Provide the [X, Y] coordinate of the cell's center where the given text is located.  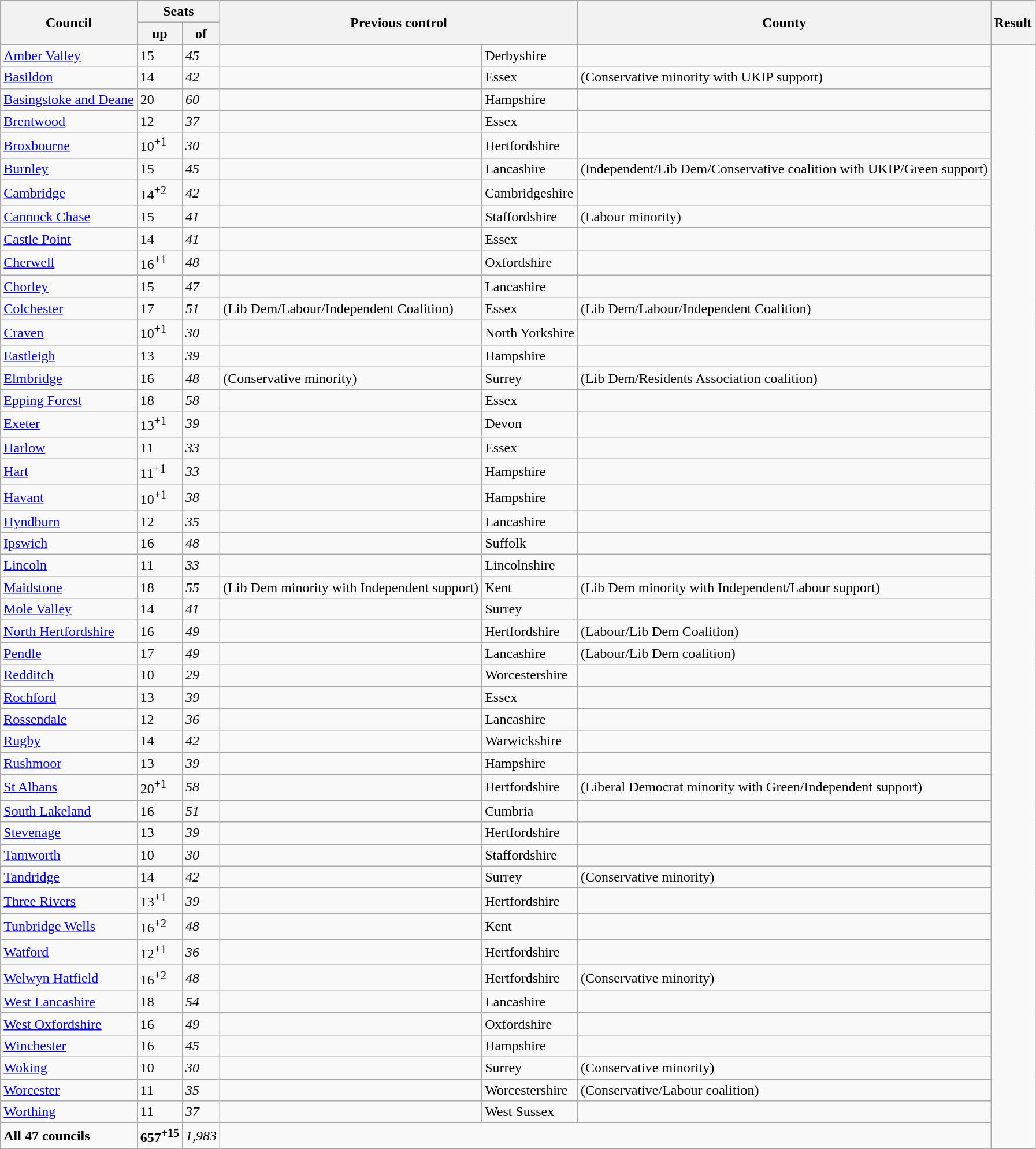
Tamworth [69, 855]
Previous control [399, 23]
(Lib Dem/Residents Association coalition) [784, 378]
Cumbria [530, 811]
Colchester [69, 308]
Hart [69, 471]
1,983 [201, 1136]
Warwickshire [530, 741]
60 [201, 99]
47 [201, 287]
North Hertfordshire [69, 631]
St Albans [69, 787]
Epping Forest [69, 400]
West Lancashire [69, 1002]
of [201, 34]
Tandridge [69, 877]
20 [159, 99]
Elmbridge [69, 378]
All 47 councils [69, 1136]
55 [201, 587]
Lincoln [69, 566]
(Lib Dem minority with Independent/Labour support) [784, 587]
Worthing [69, 1112]
West Sussex [530, 1112]
(Labour/Lib Dem Coalition) [784, 631]
Devon [530, 424]
North Yorkshire [530, 333]
Cherwell [69, 262]
Amber Valley [69, 55]
16+1 [159, 262]
(Conservative/Labour coalition) [784, 1090]
Redditch [69, 675]
14+2 [159, 193]
657+15 [159, 1136]
Woking [69, 1068]
Pendle [69, 653]
Craven [69, 333]
Castle Point [69, 239]
Ipswich [69, 544]
Welwyn Hatfield [69, 979]
Chorley [69, 287]
Basingstoke and Deane [69, 99]
Rochford [69, 697]
Suffolk [530, 544]
Tunbridge Wells [69, 927]
South Lakeland [69, 811]
Seats [179, 12]
Result [1013, 23]
County [784, 23]
Basildon [69, 77]
Council [69, 23]
Cambridge [69, 193]
(Liberal Democrat minority with Green/Independent support) [784, 787]
Rugby [69, 741]
38 [201, 498]
Cannock Chase [69, 217]
West Oxfordshire [69, 1024]
Hyndburn [69, 522]
Rossendale [69, 719]
Stevenage [69, 833]
Derbyshire [530, 55]
Worcester [69, 1090]
Eastleigh [69, 356]
Watford [69, 952]
Broxbourne [69, 146]
11+1 [159, 471]
Three Rivers [69, 901]
(Labour/Lib Dem coalition) [784, 653]
Burnley [69, 169]
54 [201, 1002]
Exeter [69, 424]
(Independent/Lib Dem/Conservative coalition with UKIP/Green support) [784, 169]
(Labour minority) [784, 217]
12+1 [159, 952]
29 [201, 675]
Maidstone [69, 587]
Winchester [69, 1046]
Harlow [69, 448]
Rushmoor [69, 763]
up [159, 34]
Lincolnshire [530, 566]
(Lib Dem minority with Independent support) [351, 587]
Brentwood [69, 121]
Havant [69, 498]
20+1 [159, 787]
Mole Valley [69, 609]
Cambridgeshire [530, 193]
(Conservative minority with UKIP support) [784, 77]
